Detect which cell encompasses the target text, then output its (x, y) center coordinate. 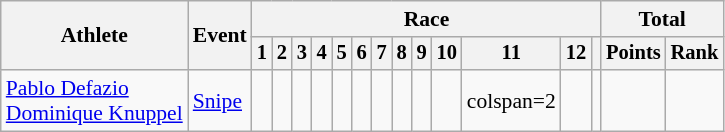
11 (512, 54)
colspan=2 (512, 100)
3 (302, 54)
9 (422, 54)
5 (342, 54)
Athlete (94, 36)
Event (220, 36)
2 (282, 54)
Snipe (220, 100)
Rank (695, 54)
Points (633, 54)
Pablo DefazioDominique Knuppel (94, 100)
12 (576, 54)
10 (447, 54)
4 (322, 54)
6 (362, 54)
1 (262, 54)
Race (426, 19)
8 (402, 54)
Total (662, 19)
7 (382, 54)
